Return (X, Y) of the center of cell containing provided text 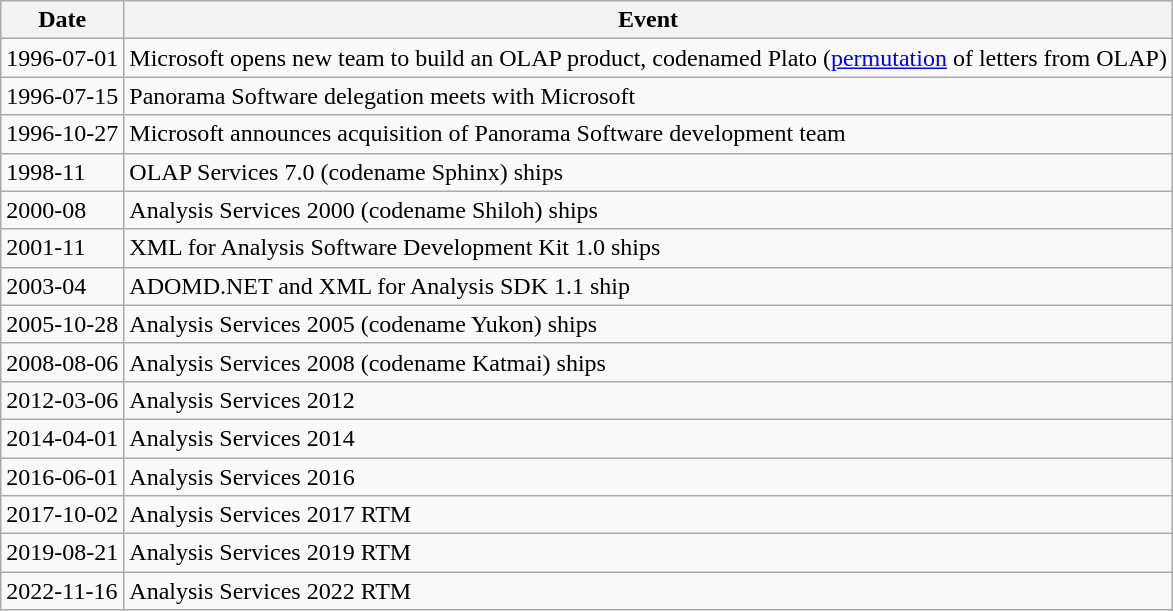
Event (648, 20)
Analysis Services 2014 (648, 438)
OLAP Services 7.0 (codename Sphinx) ships (648, 172)
2016-06-01 (62, 477)
1996-07-01 (62, 58)
Analysis Services 2005 (codename Yukon) ships (648, 324)
Microsoft opens new team to build an OLAP product, codenamed Plato (permutation of letters from OLAP) (648, 58)
2001-11 (62, 248)
2003-04 (62, 286)
2005-10-28 (62, 324)
Analysis Services 2016 (648, 477)
2008-08-06 (62, 362)
2017-10-02 (62, 515)
1996-10-27 (62, 134)
Analysis Services 2012 (648, 400)
1996-07-15 (62, 96)
XML for Analysis Software Development Kit 1.0 ships (648, 248)
ADOMD.NET and XML for Analysis SDK 1.1 ship (648, 286)
Analysis Services 2019 RTM (648, 553)
Analysis Services 2008 (codename Katmai) ships (648, 362)
Date (62, 20)
2014-04-01 (62, 438)
Panorama Software delegation meets with Microsoft (648, 96)
Analysis Services 2022 RTM (648, 591)
Analysis Services 2017 RTM (648, 515)
Microsoft announces acquisition of Panorama Software development team (648, 134)
Analysis Services 2000 (codename Shiloh) ships (648, 210)
1998-11 (62, 172)
2022-11-16 (62, 591)
2000-08 (62, 210)
2012-03-06 (62, 400)
2019-08-21 (62, 553)
